Provide the (x, y) coordinate of the cell's center where the given text is located.  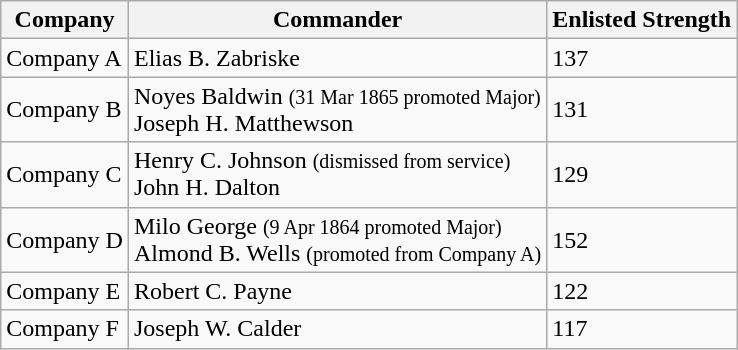
Company D (65, 240)
Elias B. Zabriske (337, 58)
Milo George (9 Apr 1864 promoted Major)Almond B. Wells (promoted from Company A) (337, 240)
Commander (337, 20)
Henry C. Johnson (dismissed from service)John H. Dalton (337, 174)
117 (642, 329)
Company B (65, 110)
Robert C. Payne (337, 291)
137 (642, 58)
122 (642, 291)
Company A (65, 58)
129 (642, 174)
Company E (65, 291)
Enlisted Strength (642, 20)
Company C (65, 174)
Noyes Baldwin (31 Mar 1865 promoted Major)Joseph H. Matthewson (337, 110)
131 (642, 110)
Company (65, 20)
Joseph W. Calder (337, 329)
Company F (65, 329)
152 (642, 240)
